Determine the (x, y) coordinate at the center of the cell enclosing the given text.  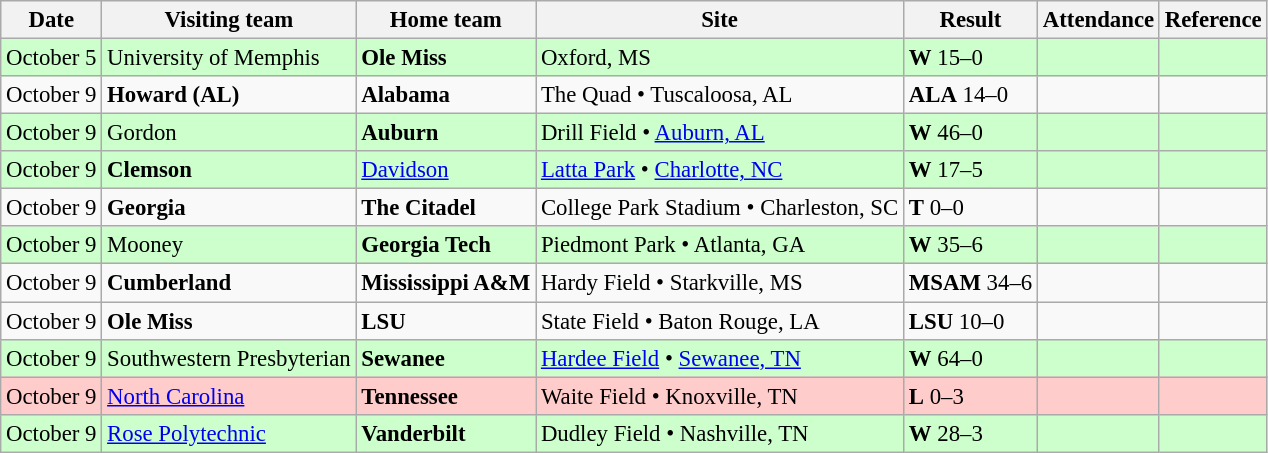
MSAM 34–6 (970, 283)
W 15–0 (970, 58)
Mooney (229, 245)
Drill Field • Auburn, AL (720, 133)
Davidson (446, 170)
Home team (446, 20)
Vanderbilt (446, 433)
Latta Park • Charlotte, NC (720, 170)
Attendance (1098, 20)
ALA 14–0 (970, 95)
Georgia Tech (446, 245)
Rose Polytechnic (229, 433)
Sewanee (446, 358)
W 17–5 (970, 170)
Southwestern Presbyterian (229, 358)
W 28–3 (970, 433)
LSU (446, 321)
Visiting team (229, 20)
Piedmont Park • Atlanta, GA (720, 245)
Waite Field • Knoxville, TN (720, 396)
The Quad • Tuscaloosa, AL (720, 95)
Date (52, 20)
Reference (1213, 20)
Cumberland (229, 283)
Hardy Field • Starkville, MS (720, 283)
Alabama (446, 95)
The Citadel (446, 208)
Hardee Field • Sewanee, TN (720, 358)
Site (720, 20)
October 5 (52, 58)
L 0–3 (970, 396)
Auburn (446, 133)
Result (970, 20)
Mississippi A&M (446, 283)
W 35–6 (970, 245)
University of Memphis (229, 58)
College Park Stadium • Charleston, SC (720, 208)
Tennessee (446, 396)
Dudley Field • Nashville, TN (720, 433)
North Carolina (229, 396)
State Field • Baton Rouge, LA (720, 321)
W 46–0 (970, 133)
Oxford, MS (720, 58)
T 0–0 (970, 208)
Clemson (229, 170)
Howard (AL) (229, 95)
LSU 10–0 (970, 321)
Gordon (229, 133)
W 64–0 (970, 358)
Georgia (229, 208)
